Provide the [x, y] coordinate of the cell's center where the given text is located.  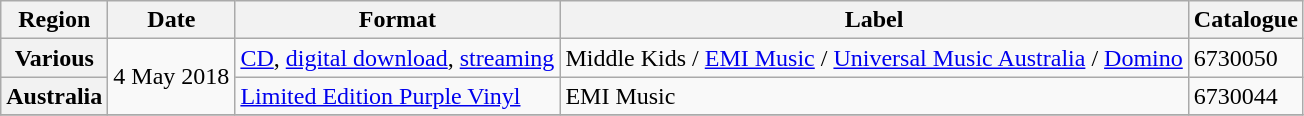
CD, digital download, streaming [398, 58]
4 May 2018 [172, 77]
Australia [54, 96]
Date [172, 20]
Format [398, 20]
6730044 [1246, 96]
Middle Kids / EMI Music / Universal Music Australia / Domino [874, 58]
Various [54, 58]
Limited Edition Purple Vinyl [398, 96]
6730050 [1246, 58]
Label [874, 20]
Catalogue [1246, 20]
Region [54, 20]
EMI Music [874, 96]
